Identify which cell holds the provided text, then report its (x, y) central coordinate. 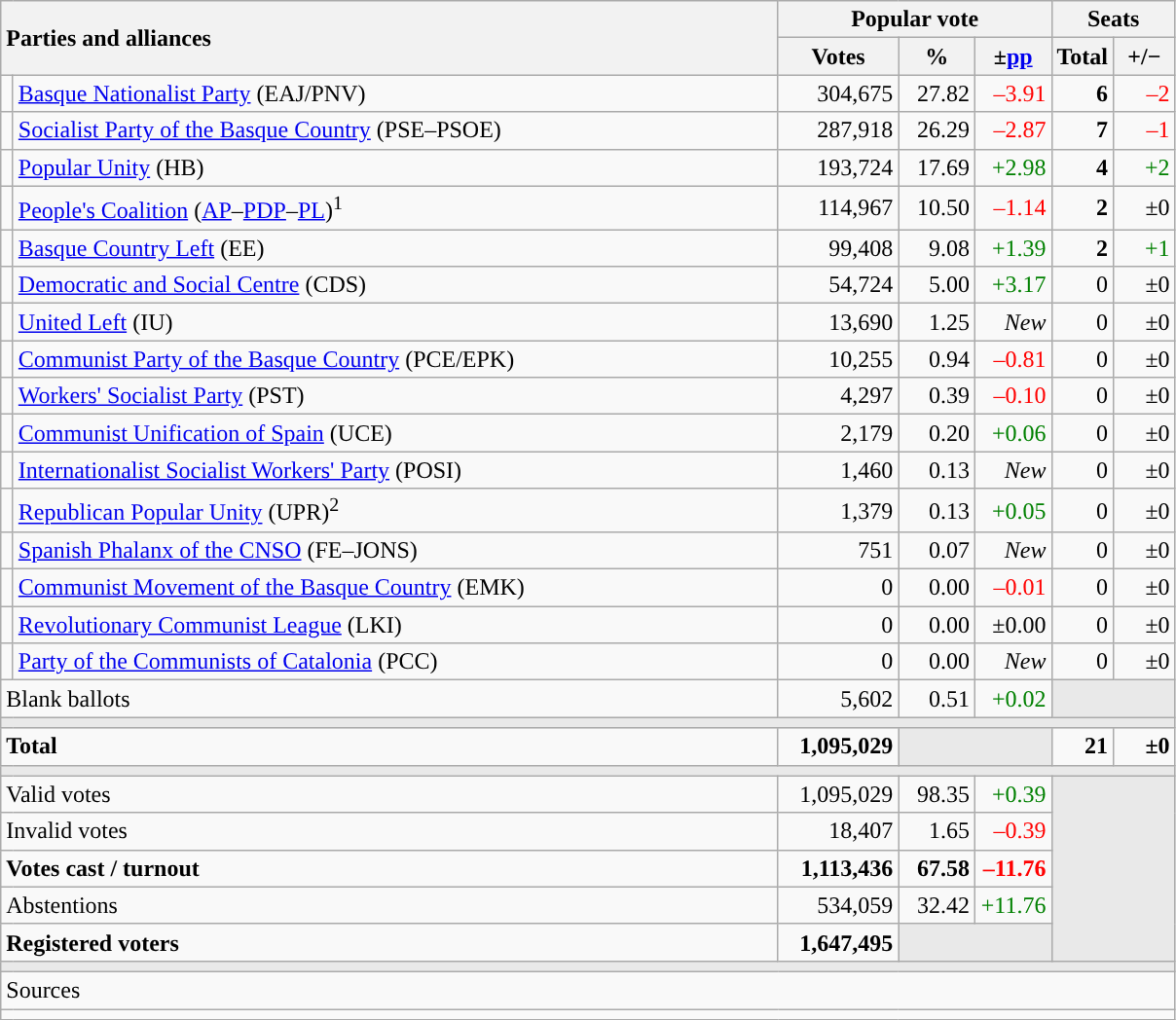
304,675 (838, 93)
–2.87 (1012, 130)
Republican Popular Unity (UPR)2 (395, 510)
% (937, 56)
9.08 (937, 248)
Invalid votes (389, 831)
1,460 (838, 470)
Blank ballots (389, 699)
Spanish Phalanx of the CNSO (FE–JONS) (395, 551)
114,967 (838, 208)
+1 (1145, 248)
26.29 (937, 130)
People's Coalition (AP–PDP–PL)1 (395, 208)
287,918 (838, 130)
+0.05 (1012, 510)
Democratic and Social Centre (CDS) (395, 285)
Popular Unity (HB) (395, 167)
4 (1083, 167)
–0.01 (1012, 588)
Votes (838, 56)
7 (1083, 130)
751 (838, 551)
+3.17 (1012, 285)
+0.06 (1012, 433)
Workers' Socialist Party (PST) (395, 396)
54,724 (838, 285)
0.07 (937, 551)
+0.39 (1012, 794)
Valid votes (389, 794)
27.82 (937, 93)
Communist Party of the Basque Country (PCE/EPK) (395, 359)
United Left (IU) (395, 322)
5,602 (838, 699)
0.94 (937, 359)
Basque Nationalist Party (EAJ/PNV) (395, 93)
+0.02 (1012, 699)
Party of the Communists of Catalonia (PCC) (395, 662)
Abstentions (389, 905)
Popular vote (915, 19)
Seats (1114, 19)
1,647,495 (838, 942)
534,059 (838, 905)
Votes cast / turnout (389, 868)
Revolutionary Communist League (LKI) (395, 625)
+11.76 (1012, 905)
6 (1083, 93)
1,379 (838, 510)
0.51 (937, 699)
21 (1083, 747)
Communist Unification of Spain (UCE) (395, 433)
10,255 (838, 359)
+/− (1145, 56)
–0.39 (1012, 831)
32.42 (937, 905)
Socialist Party of the Basque Country (PSE–PSOE) (395, 130)
17.69 (937, 167)
4,297 (838, 396)
–2 (1145, 93)
+1.39 (1012, 248)
±pp (1012, 56)
Basque Country Left (EE) (395, 248)
+2.98 (1012, 167)
1.25 (937, 322)
0.20 (937, 433)
–3.91 (1012, 93)
193,724 (838, 167)
67.58 (937, 868)
1.65 (937, 831)
–11.76 (1012, 868)
±0.00 (1012, 625)
Registered voters (389, 942)
1,113,436 (838, 868)
0.39 (937, 396)
–0.81 (1012, 359)
Parties and alliances (389, 38)
2,179 (838, 433)
Internationalist Socialist Workers' Party (POSI) (395, 470)
18,407 (838, 831)
–1 (1145, 130)
Communist Movement of the Basque Country (EMK) (395, 588)
13,690 (838, 322)
5.00 (937, 285)
+2 (1145, 167)
–1.14 (1012, 208)
–0.10 (1012, 396)
Sources (588, 990)
98.35 (937, 794)
99,408 (838, 248)
10.50 (937, 208)
